Detect which cell encompasses the target text, then output its (X, Y) center coordinate. 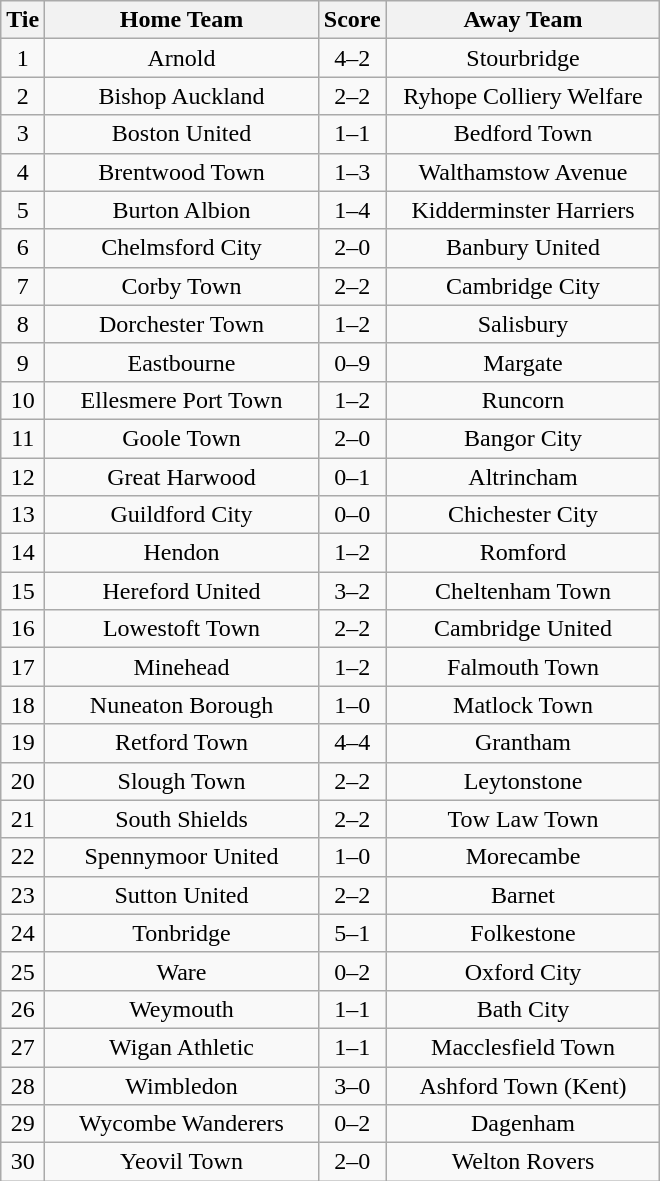
24 (23, 933)
Oxford City (523, 971)
Lowestoft Town (182, 629)
Macclesfield Town (523, 1047)
Dagenham (523, 1124)
Corby Town (182, 286)
4–2 (352, 58)
Ashford Town (Kent) (523, 1085)
Chichester City (523, 515)
Retford Town (182, 743)
Arnold (182, 58)
Weymouth (182, 1009)
Dorchester Town (182, 324)
0–9 (352, 362)
Kidderminster Harriers (523, 210)
25 (23, 971)
Walthamstow Avenue (523, 172)
3–2 (352, 591)
Minehead (182, 667)
Folkestone (523, 933)
Ryhope Colliery Welfare (523, 96)
Yeovil Town (182, 1162)
27 (23, 1047)
Cambridge United (523, 629)
10 (23, 400)
Barnet (523, 895)
Wycombe Wanderers (182, 1124)
Altrincham (523, 477)
13 (23, 515)
Romford (523, 553)
Nuneaton Borough (182, 705)
1–4 (352, 210)
21 (23, 819)
Hereford United (182, 591)
Grantham (523, 743)
Bedford Town (523, 134)
South Shields (182, 819)
Tie (23, 20)
Banbury United (523, 248)
Hendon (182, 553)
Stourbridge (523, 58)
15 (23, 591)
Bath City (523, 1009)
28 (23, 1085)
Chelmsford City (182, 248)
0–1 (352, 477)
18 (23, 705)
Leytonstone (523, 781)
Boston United (182, 134)
4–4 (352, 743)
14 (23, 553)
Wimbledon (182, 1085)
0–0 (352, 515)
Tonbridge (182, 933)
Slough Town (182, 781)
Matlock Town (523, 705)
29 (23, 1124)
26 (23, 1009)
6 (23, 248)
Margate (523, 362)
9 (23, 362)
1–3 (352, 172)
Cheltenham Town (523, 591)
Morecambe (523, 857)
Falmouth Town (523, 667)
17 (23, 667)
11 (23, 438)
22 (23, 857)
Ware (182, 971)
16 (23, 629)
23 (23, 895)
20 (23, 781)
5–1 (352, 933)
4 (23, 172)
Salisbury (523, 324)
Burton Albion (182, 210)
12 (23, 477)
Great Harwood (182, 477)
19 (23, 743)
Sutton United (182, 895)
Spennymoor United (182, 857)
2 (23, 96)
3–0 (352, 1085)
8 (23, 324)
Tow Law Town (523, 819)
30 (23, 1162)
Ellesmere Port Town (182, 400)
Runcorn (523, 400)
Eastbourne (182, 362)
Away Team (523, 20)
Wigan Athletic (182, 1047)
7 (23, 286)
5 (23, 210)
Goole Town (182, 438)
3 (23, 134)
Bangor City (523, 438)
Bishop Auckland (182, 96)
Home Team (182, 20)
Score (352, 20)
Brentwood Town (182, 172)
Guildford City (182, 515)
1 (23, 58)
Welton Rovers (523, 1162)
Cambridge City (523, 286)
